For the text-containing cell, return its midpoint in (x, y) coordinate format. 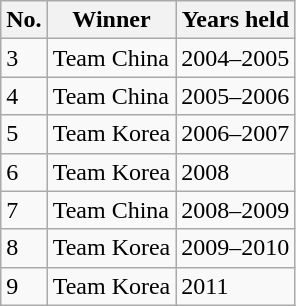
2009–2010 (236, 248)
Years held (236, 20)
Winner (112, 20)
2008–2009 (236, 210)
2004–2005 (236, 58)
2011 (236, 286)
2005–2006 (236, 96)
5 (24, 134)
3 (24, 58)
No. (24, 20)
2006–2007 (236, 134)
9 (24, 286)
7 (24, 210)
8 (24, 248)
2008 (236, 172)
6 (24, 172)
4 (24, 96)
